Output the [x, y] coordinate of the center of the cell containing the given text.  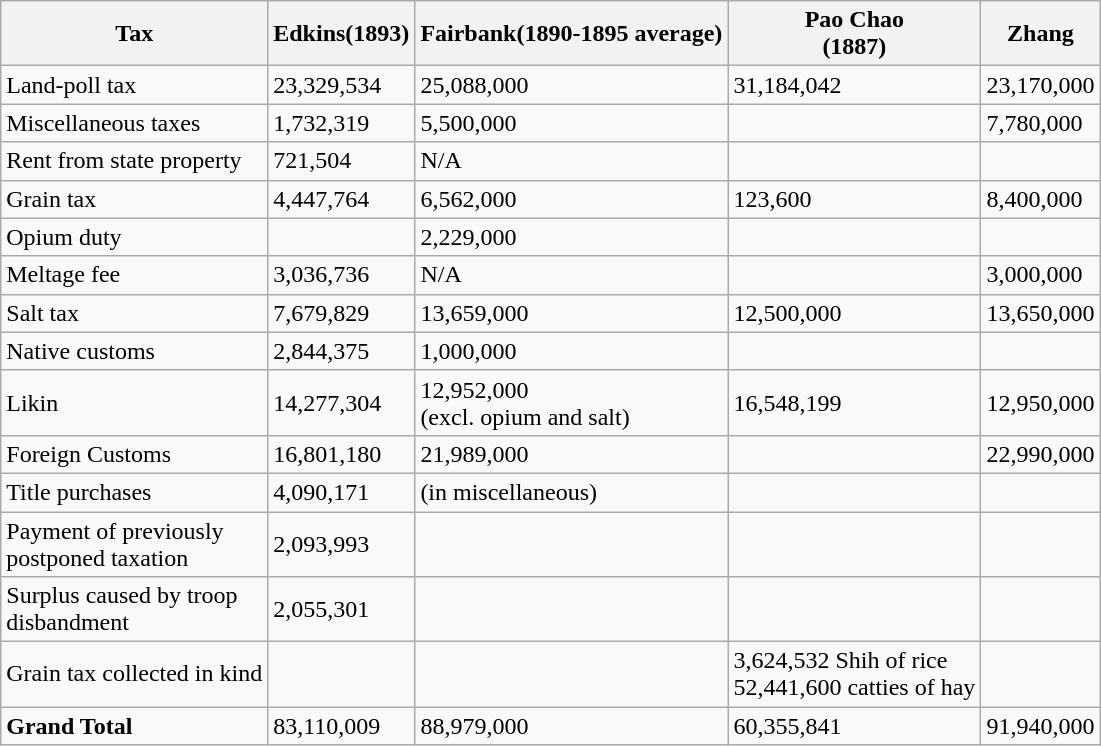
12,952,000(excl. opium and salt) [572, 402]
1,000,000 [572, 351]
22,990,000 [1040, 454]
Fairbank(1890-1895 average) [572, 34]
Salt tax [134, 313]
5,500,000 [572, 123]
4,447,764 [342, 199]
Native customs [134, 351]
3,000,000 [1040, 275]
Tax [134, 34]
Edkins(1893) [342, 34]
Rent from state property [134, 161]
Zhang [1040, 34]
25,088,000 [572, 85]
23,170,000 [1040, 85]
16,548,199 [854, 402]
21,989,000 [572, 454]
Grain tax collected in kind [134, 674]
Title purchases [134, 492]
Opium duty [134, 237]
60,355,841 [854, 726]
8,400,000 [1040, 199]
1,732,319 [342, 123]
7,679,829 [342, 313]
Surplus caused by troopdisbandment [134, 610]
2,229,000 [572, 237]
Miscellaneous taxes [134, 123]
3,624,532 Shih of rice52,441,600 catties of hay [854, 674]
14,277,304 [342, 402]
Payment of previouslypostponed taxation [134, 544]
2,055,301 [342, 610]
12,500,000 [854, 313]
Grain tax [134, 199]
Pao Chao(1887) [854, 34]
31,184,042 [854, 85]
91,940,000 [1040, 726]
23,329,534 [342, 85]
6,562,000 [572, 199]
88,979,000 [572, 726]
Meltage fee [134, 275]
13,659,000 [572, 313]
Grand Total [134, 726]
4,090,171 [342, 492]
83,110,009 [342, 726]
2,844,375 [342, 351]
13,650,000 [1040, 313]
Foreign Customs [134, 454]
(in miscellaneous) [572, 492]
Land-poll tax [134, 85]
123,600 [854, 199]
2,093,993 [342, 544]
12,950,000 [1040, 402]
Likin [134, 402]
3,036,736 [342, 275]
7,780,000 [1040, 123]
721,504 [342, 161]
16,801,180 [342, 454]
